From the cell containing the given text, extract its center point as (X, Y) coordinate. 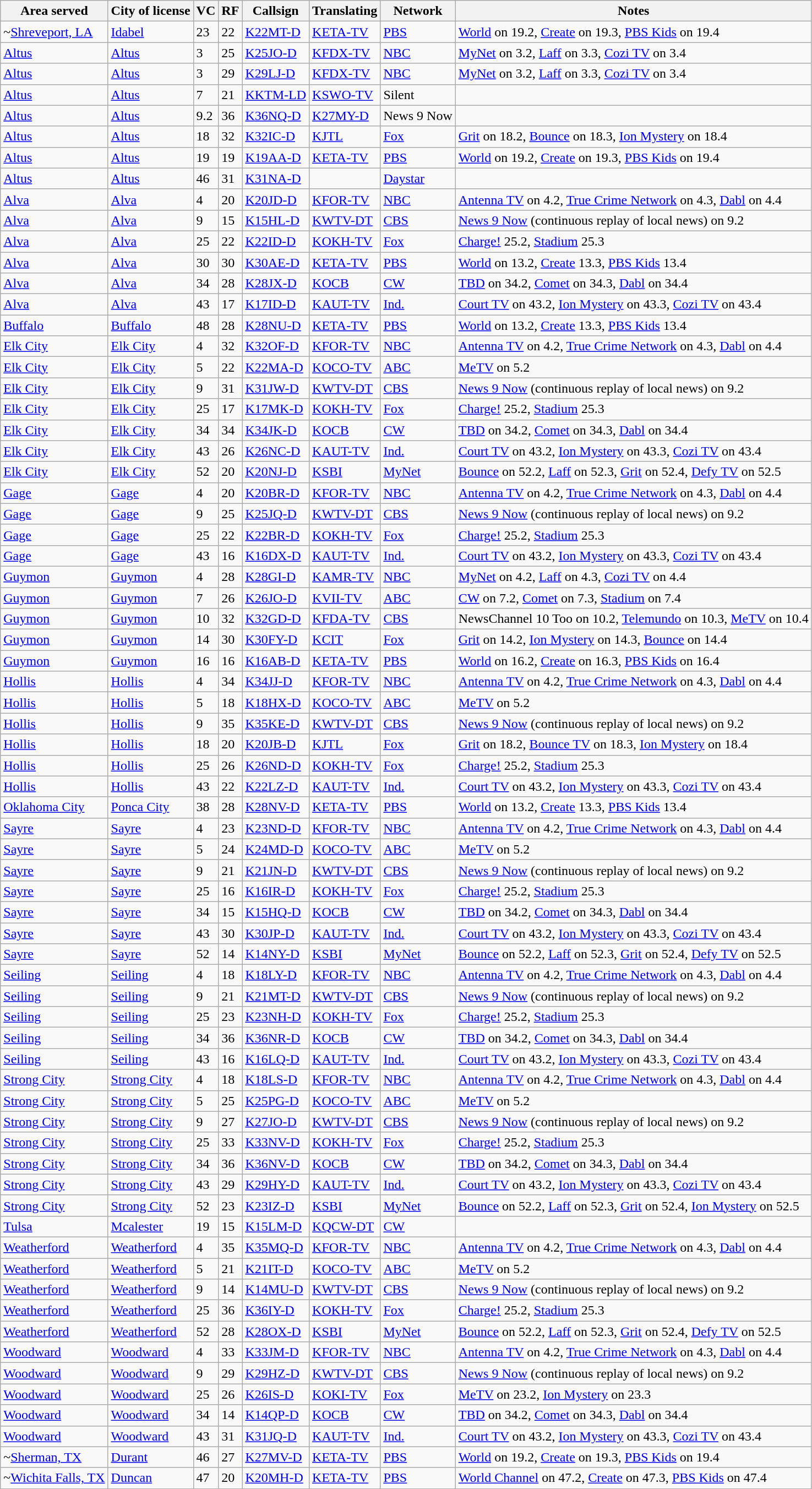
KAMR-TV (345, 577)
K20BR-D (276, 493)
Translating (345, 11)
K20NJ-D (276, 472)
K14NY-D (276, 954)
Duncan (151, 1478)
City of license (151, 11)
K26ND-D (276, 765)
K34JK-D (276, 430)
K30JP-D (276, 933)
MeTV on 23.2, Ion Mystery on 23.3 (633, 1394)
Grit on 18.2, Bounce on 18.3, Ion Mystery on 18.4 (633, 137)
Grit on 14.2, Ion Mystery on 14.3, Bounce on 14.4 (633, 640)
K16DX-D (276, 556)
K27MY-D (345, 116)
K29HY-D (276, 1184)
~Shreveport, LA (54, 32)
K20MH-D (276, 1478)
K36NQ-D (276, 116)
K15LM-D (276, 1226)
K25JQ-D (276, 514)
K28NV-D (276, 807)
KCIT (345, 640)
47 (206, 1478)
K30FY-D (276, 640)
K33NV-D (276, 1143)
10 (206, 619)
RF (230, 11)
K22BR-D (276, 535)
K27MV-D (276, 1457)
K27JO-D (276, 1122)
K23IZ-D (276, 1205)
K28OX-D (276, 1332)
Callsign (276, 11)
KFDA-TV (345, 619)
K26NC-D (276, 451)
K30AE-D (276, 263)
Bounce on 52.2, Laff on 52.3, Grit on 52.4, Ion Mystery on 52.5 (633, 1205)
News 9 Now (418, 116)
38 (206, 807)
K19AA-D (276, 157)
Area served (54, 11)
K31JQ-D (276, 1436)
K29HZ-D (276, 1373)
K33JM-D (276, 1352)
KOKI-TV (345, 1394)
Durant (151, 1457)
9.2 (206, 116)
Ponca City (151, 807)
MyNet on 4.2, Laff on 4.3, Cozi TV on 4.4 (633, 577)
K20JD-D (276, 199)
K22ID-D (276, 241)
K28JX-D (276, 284)
Daystar (418, 178)
Notes (633, 11)
CW on 7.2, Comet on 7.3, Stadium on 7.4 (633, 597)
Mcalester (151, 1226)
K14MU-D (276, 1290)
K24MD-D (276, 849)
K23NH-D (276, 1017)
24 (230, 849)
K16AB-D (276, 661)
K21MT-D (276, 996)
K14QP-D (276, 1415)
K17ID-D (276, 305)
K22MA-D (276, 367)
K18HX-D (276, 703)
K28GI-D (276, 577)
K31NA-D (276, 178)
K35MQ-D (276, 1247)
World on 16.2, Create on 16.3, PBS Kids on 16.4 (633, 661)
K31JW-D (276, 388)
K29LJ-D (276, 74)
K26IS-D (276, 1394)
K20JB-D (276, 745)
~Wichita Falls, TX (54, 1478)
K32OF-D (276, 346)
K18LY-D (276, 975)
K22MT-D (276, 32)
VC (206, 11)
K23ND-D (276, 828)
K22LZ-D (276, 786)
K36IY-D (276, 1311)
K25JO-D (276, 53)
K34JJ-D (276, 682)
K17MK-D (276, 409)
KQCW-DT (345, 1226)
K21IT-D (276, 1268)
K16IR-D (276, 891)
K32GD-D (276, 619)
K28NU-D (276, 325)
K15HQ-D (276, 912)
World Channel on 47.2, Create on 47.3, PBS Kids on 47.4 (633, 1478)
K26JO-D (276, 597)
Idabel (151, 32)
KVII-TV (345, 597)
K36NR-D (276, 1038)
Silent (418, 95)
K32IC-D (276, 137)
K25PG-D (276, 1101)
K36NV-D (276, 1164)
Grit on 18.2, Bounce TV on 18.3, Ion Mystery on 18.4 (633, 745)
Oklahoma City (54, 807)
NewsChannel 10 Too on 10.2, Telemundo on 10.3, MeTV on 10.4 (633, 619)
Network (418, 11)
K16LQ-D (276, 1059)
K15HL-D (276, 220)
KKTM-LD (276, 95)
K18LS-D (276, 1080)
~Sherman, TX (54, 1457)
K35KE-D (276, 724)
KSWO-TV (345, 95)
K21JN-D (276, 870)
48 (206, 325)
Tulsa (54, 1226)
